Output the (x, y) coordinate of the center of the cell containing the given text.  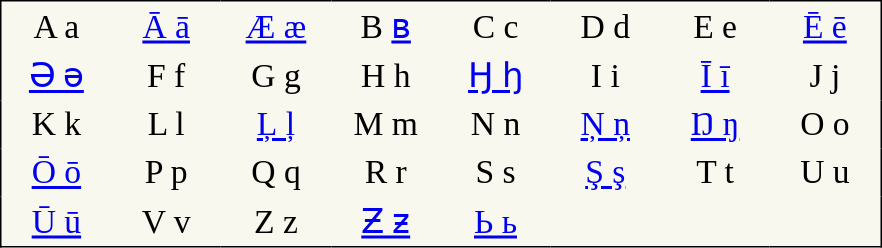
Ā ā (166, 26)
Ē ē (826, 26)
H h (386, 76)
Ş ş (605, 172)
Æ æ (276, 26)
Ī ī (715, 76)
Ō ō (56, 172)
U u (826, 172)
K k (56, 124)
Q q (276, 172)
E e (715, 26)
O o (826, 124)
A a (56, 26)
I i (605, 76)
P p (166, 172)
S s (496, 172)
Ꜧ ꜧ (496, 76)
D d (605, 26)
Ū ū (56, 221)
V v (166, 221)
Ƶ ƶ (386, 221)
Z z (276, 221)
F f (166, 76)
N n (496, 124)
J j (826, 76)
B ʙ (386, 26)
Ь ь (496, 221)
T t (715, 172)
Ņ ņ (605, 124)
Ŋ ŋ (715, 124)
L l (166, 124)
R r (386, 172)
Ļ ļ (276, 124)
G g (276, 76)
M m (386, 124)
Ə ə (56, 76)
C c (496, 26)
